Extract the [X, Y] coordinate from the center of the cell holding the provided text.  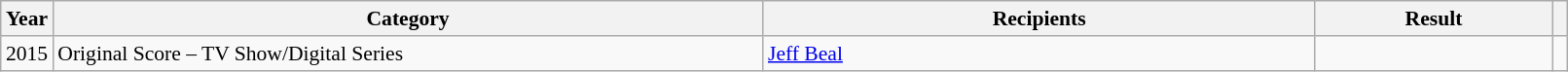
Result [1433, 18]
Original Score – TV Show/Digital Series [408, 54]
Jeff Beal [1039, 54]
Year [27, 18]
Category [408, 18]
2015 [27, 54]
Recipients [1039, 18]
